Detect which cell encompasses the target text, then output its (x, y) center coordinate. 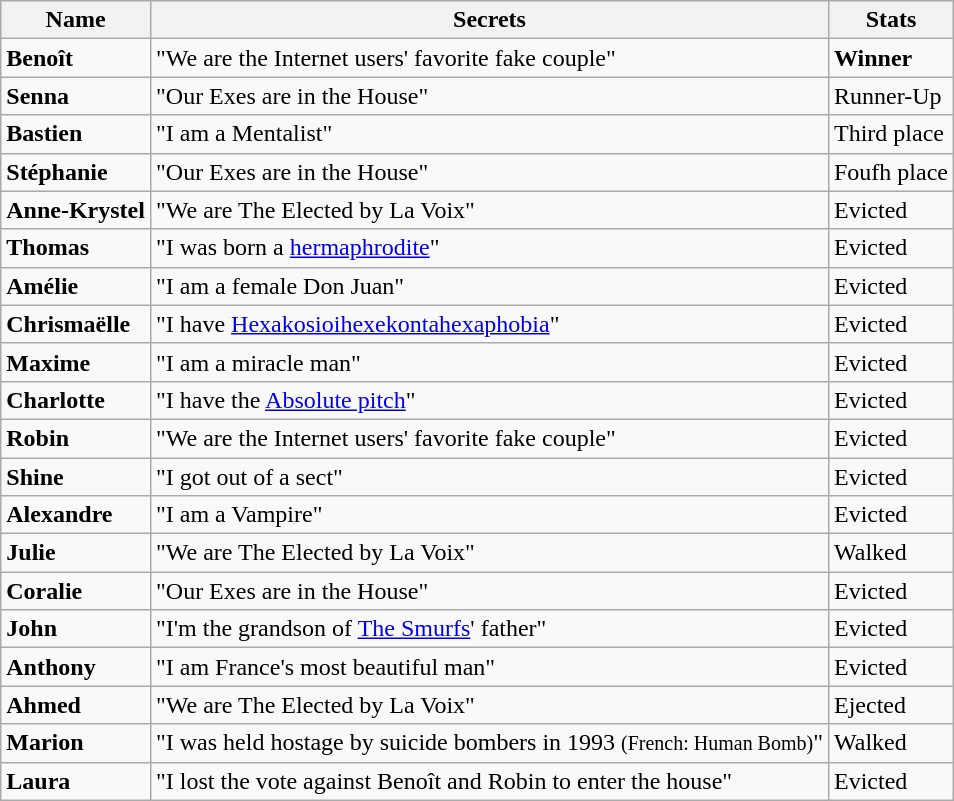
Benoît (76, 58)
Coralie (76, 591)
Bastien (76, 134)
"I am France's most beautiful man" (489, 667)
Ejected (890, 705)
Winner (890, 58)
Robin (76, 438)
"I was held hostage by suicide bombers in 1993 (French: Human Bomb)" (489, 743)
"I am a Mentalist" (489, 134)
Foufh place (890, 172)
Anne-Krystel (76, 210)
Amélie (76, 286)
Alexandre (76, 515)
Charlotte (76, 400)
Maxime (76, 362)
Third place (890, 134)
"I have Hexakosioihexekontahexaphobia" (489, 324)
Anthony (76, 667)
"I was born a hermaphrodite" (489, 248)
"I'm the grandson of The Smurfs' father" (489, 629)
"I am a Vampire" (489, 515)
Ahmed (76, 705)
Runner-Up (890, 96)
Shine (76, 477)
Marion (76, 743)
Julie (76, 553)
"I have the Absolute pitch" (489, 400)
"I lost the vote against Benoît and Robin to enter the house" (489, 781)
"I got out of a sect" (489, 477)
John (76, 629)
Secrets (489, 20)
Senna (76, 96)
"I am a female Don Juan" (489, 286)
"I am a miracle man" (489, 362)
Laura (76, 781)
Stats (890, 20)
Chrismaëlle (76, 324)
Thomas (76, 248)
Name (76, 20)
Stéphanie (76, 172)
